Output the (x, y) coordinate of the center of the cell containing the given text.  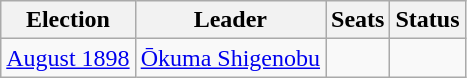
Election (68, 20)
Seats (358, 20)
August 1898 (68, 58)
Status (428, 20)
Ōkuma Shigenobu (230, 58)
Leader (230, 20)
